From the cell containing the given text, extract its center point as [X, Y] coordinate. 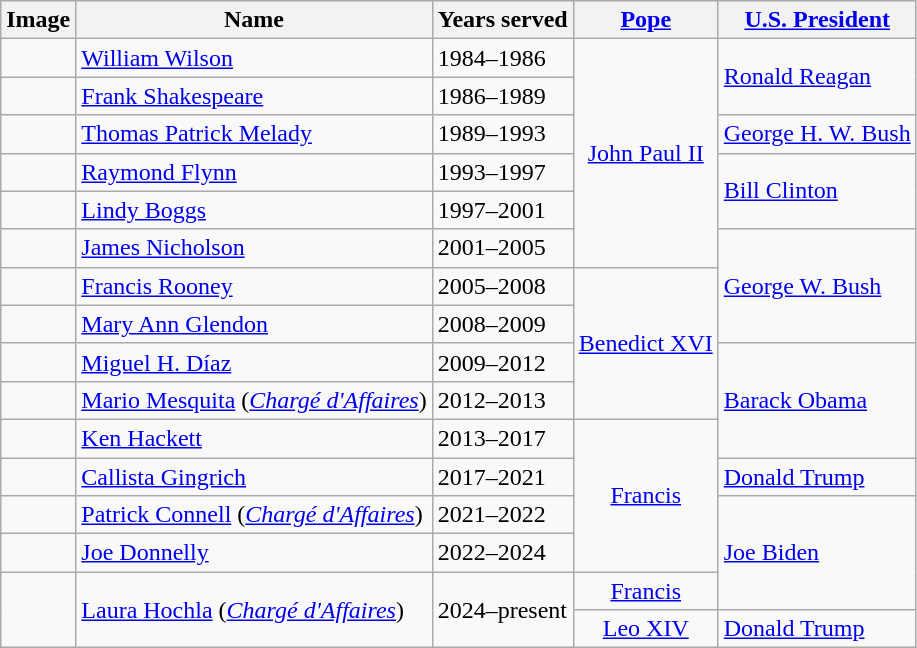
2005–2008 [502, 286]
William Wilson [254, 58]
Miguel H. Díaz [254, 362]
Bill Clinton [817, 191]
2012–2013 [502, 400]
Thomas Patrick Melady [254, 134]
1997–2001 [502, 210]
Raymond Flynn [254, 172]
2024–present [502, 610]
Mary Ann Glendon [254, 324]
Laura Hochla (Chargé d'Affaires) [254, 610]
Mario Mesquita (Chargé d'Affaires) [254, 400]
Francis Rooney [254, 286]
2022–2024 [502, 553]
George W. Bush [817, 286]
Joe Biden [817, 553]
2017–2021 [502, 477]
Ken Hackett [254, 438]
Image [38, 20]
Callista Gingrich [254, 477]
Pope [646, 20]
2013–2017 [502, 438]
2021–2022 [502, 515]
Barack Obama [817, 400]
2008–2009 [502, 324]
Patrick Connell (Chargé d'Affaires) [254, 515]
2009–2012 [502, 362]
Leo XIV [646, 629]
1984–1986 [502, 58]
George H. W. Bush [817, 134]
1986–1989 [502, 96]
Frank Shakespeare [254, 96]
2001–2005 [502, 248]
John Paul II [646, 153]
1993–1997 [502, 172]
U.S. President [817, 20]
James Nicholson [254, 248]
Joe Donnelly [254, 553]
Lindy Boggs [254, 210]
1989–1993 [502, 134]
Name [254, 20]
Years served [502, 20]
Benedict XVI [646, 343]
Ronald Reagan [817, 77]
